From the cell containing the given text, extract its center point as [x, y] coordinate. 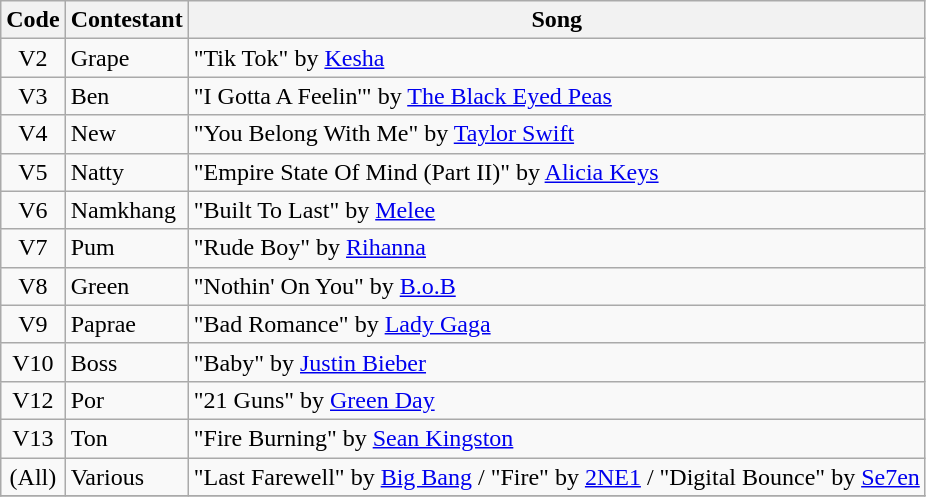
Code [33, 20]
V9 [33, 324]
Namkhang [126, 210]
V2 [33, 58]
Various [126, 477]
Por [126, 400]
"Empire State Of Mind (Part II)" by Alicia Keys [556, 172]
"Nothin' On You" by B.o.B [556, 286]
"I Gotta A Feelin'" by The Black Eyed Peas [556, 96]
(All) [33, 477]
"Built To Last" by Melee [556, 210]
Ton [126, 438]
V4 [33, 134]
V5 [33, 172]
"Last Farewell" by Big Bang / "Fire" by 2NE1 / "Digital Bounce" by Se7en [556, 477]
"Bad Romance" by Lady Gaga [556, 324]
"Baby" by Justin Bieber [556, 362]
Boss [126, 362]
V3 [33, 96]
Contestant [126, 20]
V12 [33, 400]
Song [556, 20]
Pum [126, 248]
V10 [33, 362]
Grape [126, 58]
Natty [126, 172]
New [126, 134]
V8 [33, 286]
"Tik Tok" by Kesha [556, 58]
"21 Guns" by Green Day [556, 400]
"Fire Burning" by Sean Kingston [556, 438]
Paprae [126, 324]
Green [126, 286]
V6 [33, 210]
V13 [33, 438]
V7 [33, 248]
"You Belong With Me" by Taylor Swift [556, 134]
Ben [126, 96]
"Rude Boy" by Rihanna [556, 248]
